Return the (x, y) coordinate for the center point of the cell that contains the specified text.  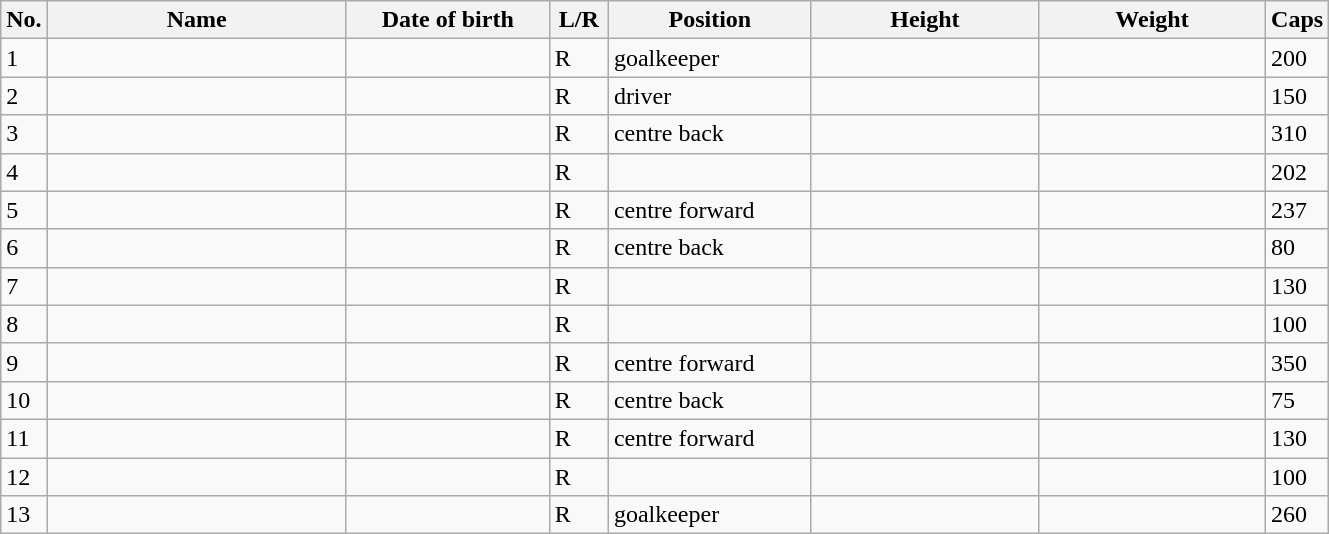
150 (1298, 96)
75 (1298, 400)
No. (24, 20)
L/R (578, 20)
260 (1298, 515)
5 (24, 210)
350 (1298, 362)
80 (1298, 248)
200 (1298, 58)
4 (24, 172)
Caps (1298, 20)
310 (1298, 134)
2 (24, 96)
Position (710, 20)
13 (24, 515)
Name (196, 20)
6 (24, 248)
7 (24, 286)
237 (1298, 210)
10 (24, 400)
3 (24, 134)
8 (24, 324)
9 (24, 362)
11 (24, 438)
Height (924, 20)
12 (24, 477)
Date of birth (448, 20)
1 (24, 58)
Weight (1152, 20)
driver (710, 96)
202 (1298, 172)
